Output the [x, y] coordinate of the center of the cell containing the given text.  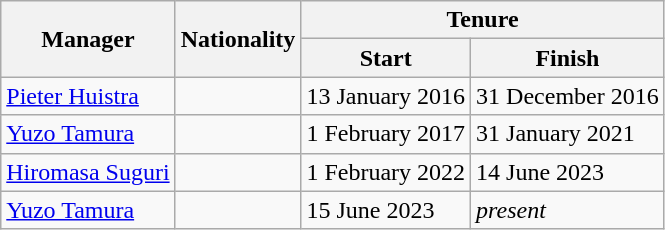
13 January 2016 [386, 96]
14 June 2023 [568, 172]
present [568, 210]
Nationality [238, 39]
Tenure [482, 20]
Start [386, 58]
Manager [88, 39]
Finish [568, 58]
Hiromasa Suguri [88, 172]
1 February 2017 [386, 134]
Pieter Huistra [88, 96]
31 December 2016 [568, 96]
15 June 2023 [386, 210]
31 January 2021 [568, 134]
1 February 2022 [386, 172]
